Scan for the cell matching the given text and deliver its [X, Y] coordinate at center. 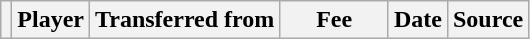
Fee [334, 20]
Player [51, 20]
Date [418, 20]
Transferred from [185, 20]
Source [488, 20]
